Pinpoint the cell where the given text exists, returning its [X, Y] midpoint coordinate. 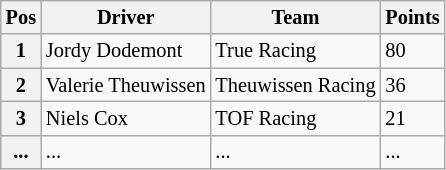
Pos [21, 17]
Jordy Dodemont [126, 51]
80 [412, 51]
Theuwissen Racing [296, 85]
True Racing [296, 51]
Driver [126, 17]
36 [412, 85]
1 [21, 51]
Team [296, 17]
TOF Racing [296, 118]
Points [412, 17]
2 [21, 85]
Niels Cox [126, 118]
3 [21, 118]
Valerie Theuwissen [126, 85]
21 [412, 118]
